Find where the given text appears and provide that cell's center as [x, y] coordinate. 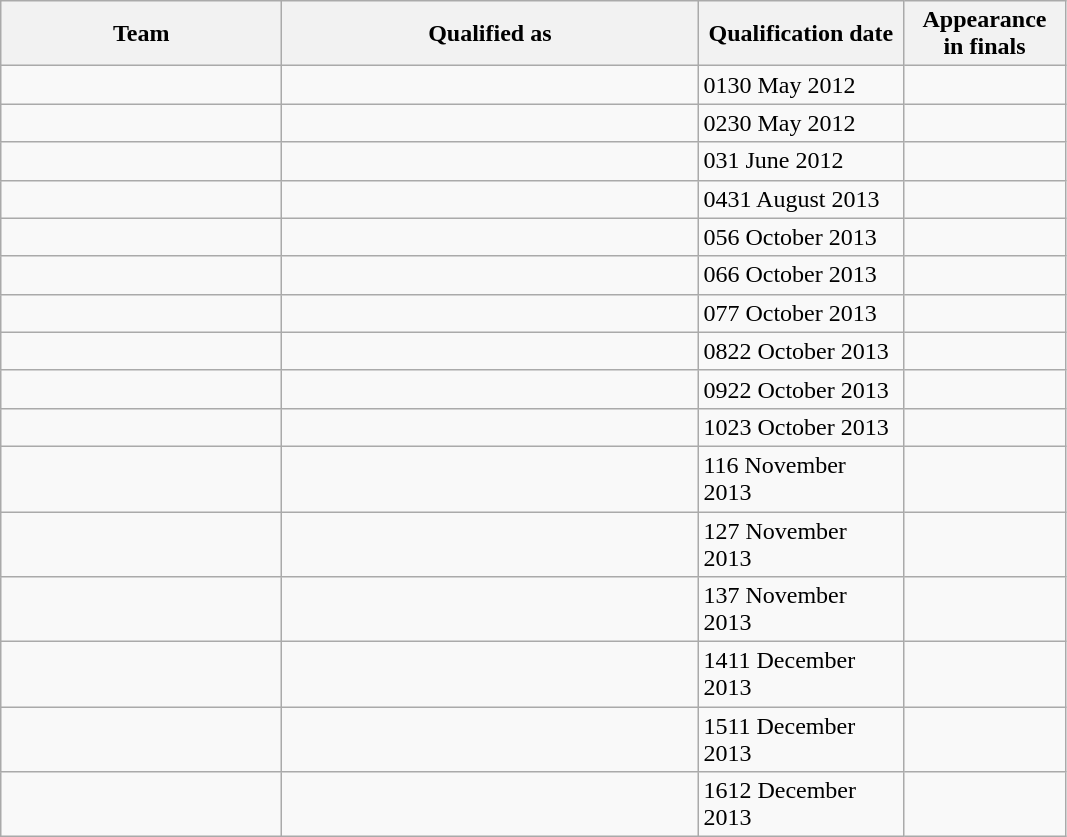
1612 December 2013 [801, 804]
Qualified as [490, 34]
1511 December 2013 [801, 740]
Team [142, 34]
Appearancein finals [984, 34]
127 November 2013 [801, 544]
116 November 2013 [801, 478]
077 October 2013 [801, 313]
0431 August 2013 [801, 199]
1023 October 2013 [801, 427]
0230 May 2012 [801, 123]
066 October 2013 [801, 275]
0922 October 2013 [801, 389]
0822 October 2013 [801, 351]
137 November 2013 [801, 610]
031 June 2012 [801, 161]
056 October 2013 [801, 237]
Qualification date [801, 34]
1411 December 2013 [801, 674]
0130 May 2012 [801, 85]
